Locate the cell with the specified text and output its (x, y) center coordinate. 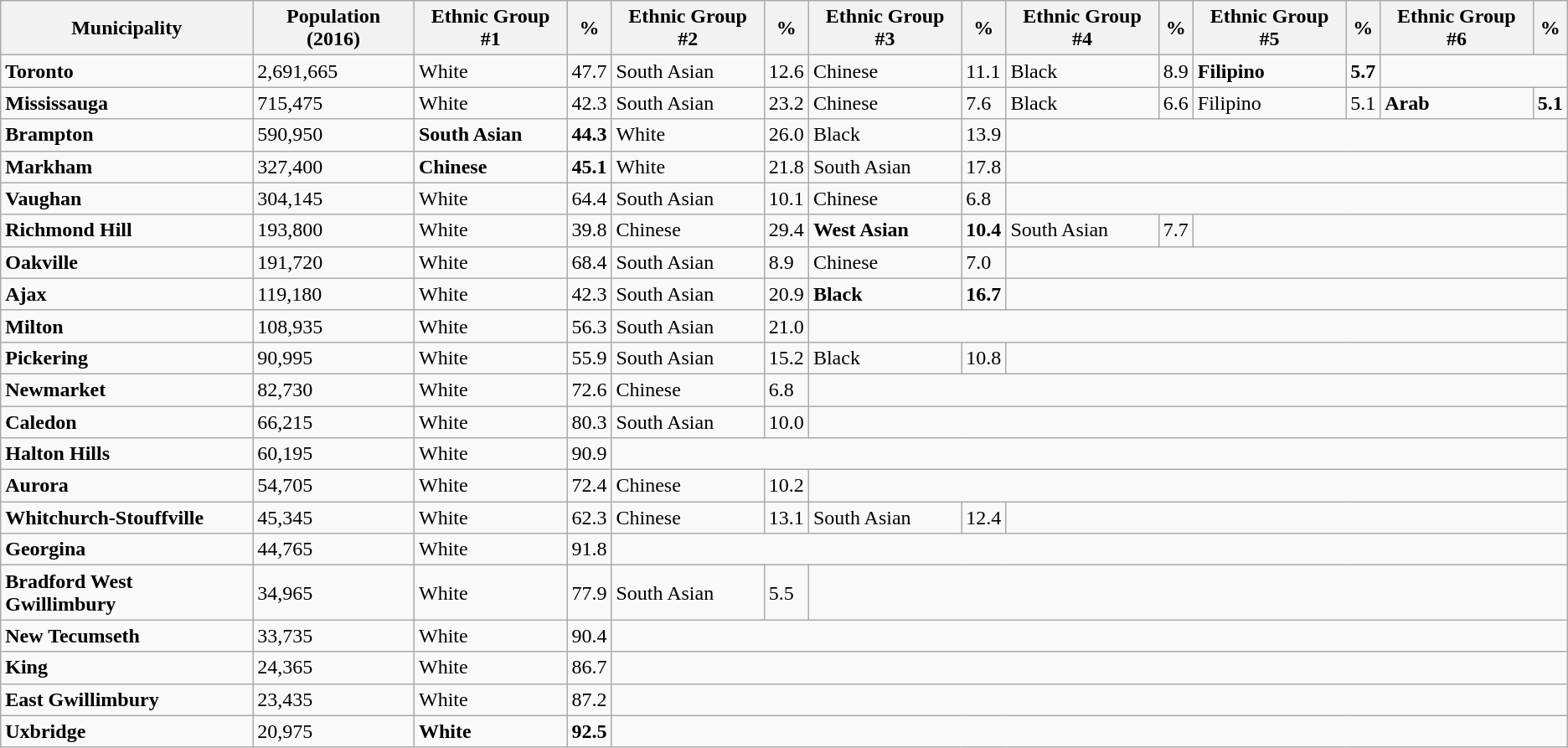
82,730 (333, 389)
108,935 (333, 326)
Ethnic Group #2 (688, 28)
90.4 (590, 636)
Caledon (127, 421)
72.6 (590, 389)
119,180 (333, 294)
47.7 (590, 71)
East Gwillimbury (127, 699)
12.4 (983, 518)
590,950 (333, 135)
Arab (1457, 103)
39.8 (590, 230)
Halton Hills (127, 454)
24,365 (333, 668)
64.4 (590, 199)
33,735 (333, 636)
86.7 (590, 668)
Population (2016) (333, 28)
7.7 (1176, 230)
5.7 (1364, 71)
45.1 (590, 167)
West Asian (885, 230)
55.9 (590, 358)
Toronto (127, 71)
191,720 (333, 262)
11.1 (983, 71)
304,145 (333, 199)
16.7 (983, 294)
Ethnic Group #4 (1082, 28)
Ethnic Group #1 (490, 28)
29.4 (786, 230)
Milton (127, 326)
77.9 (590, 593)
Uxbridge (127, 731)
45,345 (333, 518)
10.8 (983, 358)
15.2 (786, 358)
60,195 (333, 454)
91.8 (590, 549)
21.8 (786, 167)
327,400 (333, 167)
Vaughan (127, 199)
7.0 (983, 262)
Georgina (127, 549)
New Tecumseth (127, 636)
62.3 (590, 518)
Mississauga (127, 103)
Brampton (127, 135)
80.3 (590, 421)
20,975 (333, 731)
Ethnic Group #5 (1269, 28)
Bradford West Gwillimbury (127, 593)
King (127, 668)
13.1 (786, 518)
2,691,665 (333, 71)
10.2 (786, 486)
10.0 (786, 421)
72.4 (590, 486)
13.9 (983, 135)
90,995 (333, 358)
26.0 (786, 135)
20.9 (786, 294)
5.5 (786, 593)
Whitchurch-Stouffville (127, 518)
Markham (127, 167)
193,800 (333, 230)
10.4 (983, 230)
23.2 (786, 103)
Ethnic Group #6 (1457, 28)
90.9 (590, 454)
68.4 (590, 262)
66,215 (333, 421)
92.5 (590, 731)
6.6 (1176, 103)
Ethnic Group #3 (885, 28)
54,705 (333, 486)
Aurora (127, 486)
Municipality (127, 28)
Richmond Hill (127, 230)
44.3 (590, 135)
23,435 (333, 699)
12.6 (786, 71)
Ajax (127, 294)
17.8 (983, 167)
21.0 (786, 326)
87.2 (590, 699)
44,765 (333, 549)
Newmarket (127, 389)
10.1 (786, 199)
Pickering (127, 358)
34,965 (333, 593)
715,475 (333, 103)
7.6 (983, 103)
Oakville (127, 262)
56.3 (590, 326)
